From the cell containing the given text, extract its center point as [x, y] coordinate. 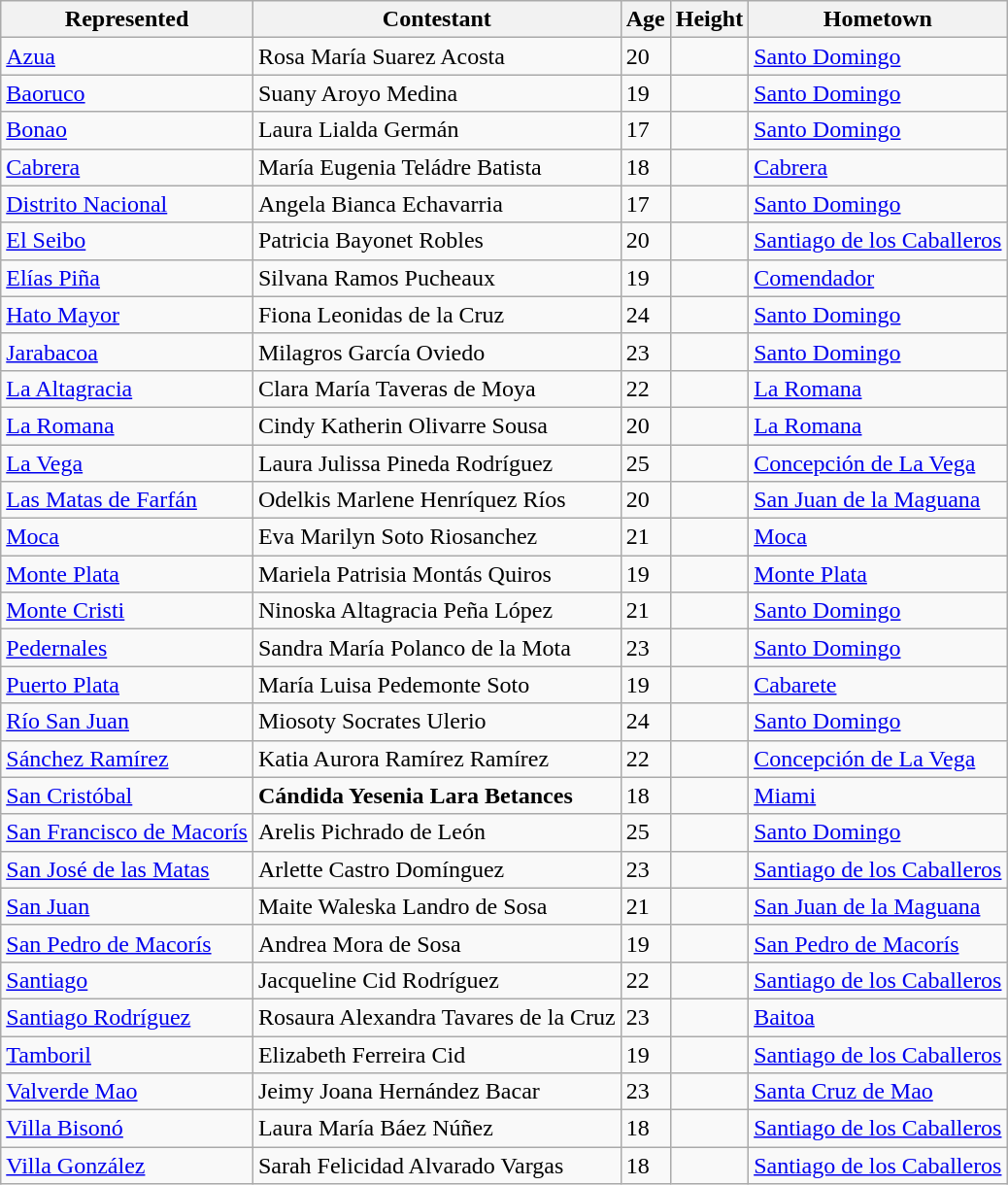
Cindy Katherin Olivarre Sousa [437, 425]
Elías Piña [127, 278]
Puerto Plata [127, 685]
Las Matas de Farfán [127, 500]
Pedernales [127, 648]
Tamboril [127, 1054]
Arelis Pichrado de León [437, 832]
Sandra María Polanco de la Mota [437, 648]
Laura Julissa Pineda Rodríguez [437, 463]
Sánchez Ramírez [127, 759]
Río San Juan [127, 722]
Bonao [127, 130]
Laura María Báez Núñez [437, 1129]
Azua [127, 56]
Eva Marilyn Soto Riosanchez [437, 537]
Maite Waleska Landro de Sosa [437, 906]
Fiona Leonidas de la Cruz [437, 315]
Andrea Mora de Sosa [437, 943]
Laura Lialda Germán [437, 130]
Jacqueline Cid Rodríguez [437, 980]
Hato Mayor [127, 315]
Clara María Taveras de Moya [437, 389]
San Francisco de Macorís [127, 832]
Patricia Bayonet Robles [437, 241]
Silvana Ramos Pucheaux [437, 278]
Distrito Nacional [127, 204]
Villa González [127, 1166]
San Juan [127, 906]
Cabarete [878, 685]
Baitoa [878, 1017]
Height [709, 19]
Santiago [127, 980]
Miami [878, 796]
Ninoska Altagracia Peña López [437, 611]
Jarabacoa [127, 352]
Katia Aurora Ramírez Ramírez [437, 759]
Contestant [437, 19]
San José de las Matas [127, 869]
Represented [127, 19]
Age [645, 19]
Monte Cristi [127, 611]
Arlette Castro Domínguez [437, 869]
Jeimy Joana Hernández Bacar [437, 1092]
Villa Bisonó [127, 1129]
María Eugenia Teládre Batista [437, 167]
Miosoty Socrates Ulerio [437, 722]
Hometown [878, 19]
Cándida Yesenia Lara Betances [437, 796]
María Luisa Pedemonte Soto [437, 685]
San Cristóbal [127, 796]
La Vega [127, 463]
Odelkis Marlene Henríquez Ríos [437, 500]
Comendador [878, 278]
Baoruco [127, 93]
Angela Bianca Echavarria [437, 204]
La Altagracia [127, 389]
Rosa María Suarez Acosta [437, 56]
Suany Aroyo Medina [437, 93]
Sarah Felicidad Alvarado Vargas [437, 1166]
Santiago Rodríguez [127, 1017]
Santa Cruz de Mao [878, 1092]
Mariela Patrisia Montás Quiros [437, 574]
El Seibo [127, 241]
Milagros García Oviedo [437, 352]
Valverde Mao [127, 1092]
Rosaura Alexandra Tavares de la Cruz [437, 1017]
Elizabeth Ferreira Cid [437, 1054]
